Find where the given text appears and provide that cell's center as (x, y) coordinate. 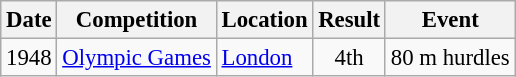
Date (29, 20)
Olympic Games (136, 58)
80 m hurdles (450, 58)
4th (350, 58)
London (264, 58)
Competition (136, 20)
Event (450, 20)
Result (350, 20)
Location (264, 20)
1948 (29, 58)
